Extract the (x, y) coordinate from the center of the cell holding the provided text.  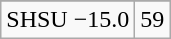
SHSU −15.0 (68, 20)
59 (152, 20)
